Extract the [X, Y] coordinate from the center of the cell holding the provided text.  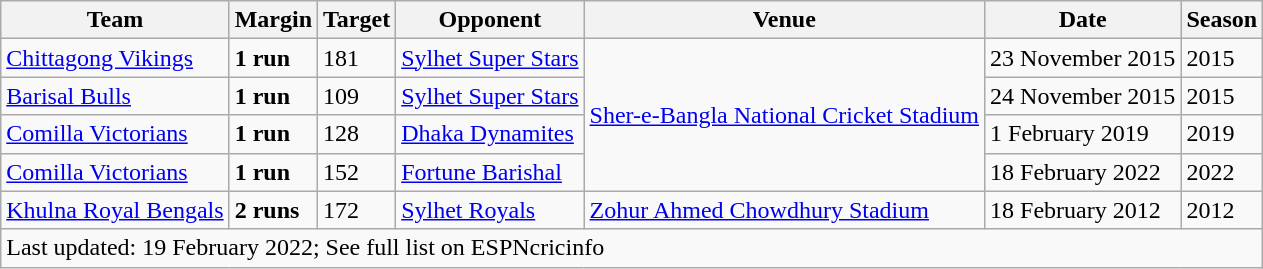
Chittagong Vikings [115, 58]
2022 [1222, 172]
109 [357, 96]
Sher-e-Bangla National Cricket Stadium [784, 115]
Last updated: 19 February 2022; See full list on ESPNcricinfo [632, 248]
Dhaka Dynamites [490, 134]
Team [115, 20]
Venue [784, 20]
181 [357, 58]
2019 [1222, 134]
172 [357, 210]
Target [357, 20]
2 runs [273, 210]
Zohur Ahmed Chowdhury Stadium [784, 210]
Margin [273, 20]
24 November 2015 [1083, 96]
128 [357, 134]
2012 [1222, 210]
Fortune Barishal [490, 172]
Date [1083, 20]
152 [357, 172]
Opponent [490, 20]
Season [1222, 20]
Barisal Bulls [115, 96]
1 February 2019 [1083, 134]
18 February 2012 [1083, 210]
Sylhet Royals [490, 210]
23 November 2015 [1083, 58]
Khulna Royal Bengals [115, 210]
18 February 2022 [1083, 172]
